Pinpoint the cell where the given text exists, returning its (X, Y) midpoint coordinate. 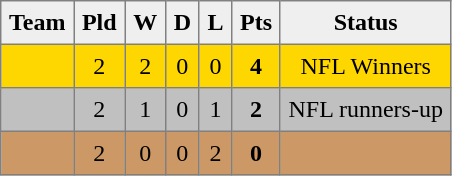
L (216, 23)
W (145, 23)
NFL Winners (366, 66)
Pts (256, 23)
Pld (100, 23)
D (182, 23)
Team (38, 23)
4 (256, 66)
Status (366, 23)
NFL runners-up (366, 110)
